Search for the cell housing the specified text and yield its (x, y) center coordinate. 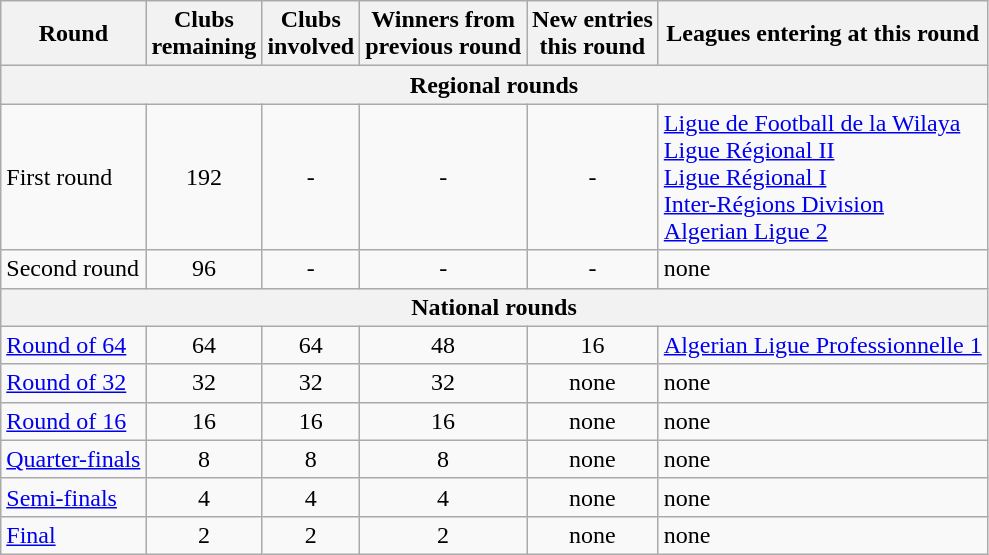
Round (74, 34)
National rounds (494, 307)
Final (74, 535)
Leagues entering at this round (822, 34)
Quarter-finals (74, 459)
Clubsinvolved (311, 34)
Round of 32 (74, 383)
Algerian Ligue Professionnelle 1 (822, 345)
96 (204, 269)
192 (204, 177)
Winners fromprevious round (444, 34)
Second round (74, 269)
Semi-finals (74, 497)
First round (74, 177)
Round of 16 (74, 421)
New entriesthis round (593, 34)
48 (444, 345)
Regional rounds (494, 85)
Round of 64 (74, 345)
Clubsremaining (204, 34)
Ligue de Football de la WilayaLigue Régional IILigue Régional IInter-Régions DivisionAlgerian Ligue 2 (822, 177)
